Find where the given text appears and provide that cell's center as [x, y] coordinate. 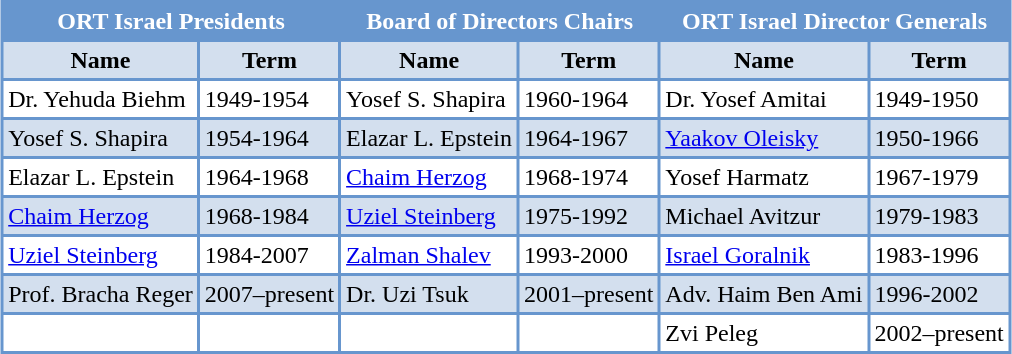
1968-1984 [269, 216]
1996-2002 [939, 294]
1950-1966 [939, 138]
1993-2000 [589, 255]
2007–present [269, 294]
ORT Israel Presidents [172, 21]
1984-2007 [269, 255]
Dr. Uzi Tsuk [430, 294]
Zalman Shalev [430, 255]
Dr. Yosef Amitai [764, 99]
2001–present [589, 294]
Zvi Peleg [764, 333]
Israel Goralnik [764, 255]
1967-1979 [939, 177]
1949-1950 [939, 99]
1949-1954 [269, 99]
1975-1992 [589, 216]
Michael Avitzur [764, 216]
ORT Israel Director Generals [834, 21]
1968-1974 [589, 177]
Prof. Bracha Reger [101, 294]
1983-1996 [939, 255]
2002–present [939, 333]
1979-1983 [939, 216]
1960-1964 [589, 99]
1964-1967 [589, 138]
Yosef Harmatz [764, 177]
Adv. Haim Ben Ami [764, 294]
1964-1968 [269, 177]
1954-1964 [269, 138]
Yaakov Oleisky [764, 138]
Dr. Yehuda Biehm [101, 99]
Board of Directors Chairs [500, 21]
